Identify which cell holds the provided text, then report its (x, y) central coordinate. 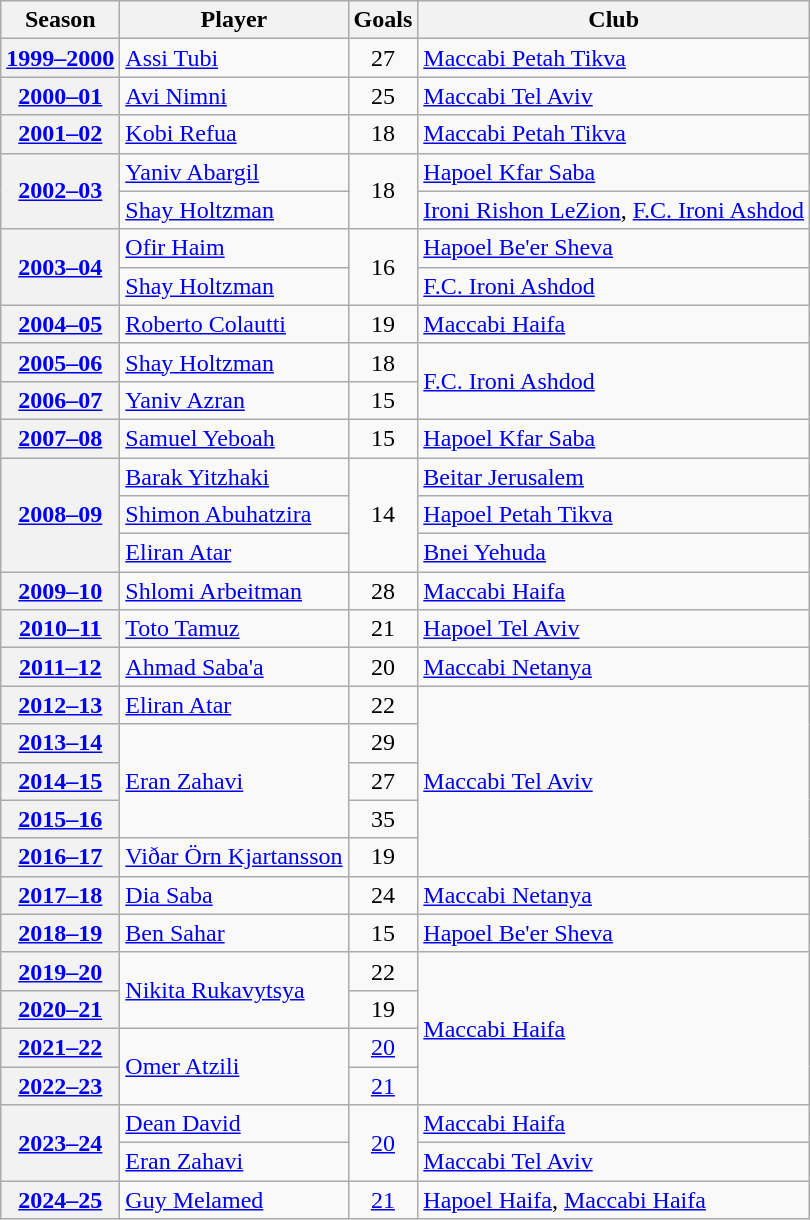
Ofir Haim (234, 248)
2005–06 (60, 362)
Goals (383, 20)
Assi Tubi (234, 58)
Toto Tamuz (234, 629)
Omer Atzili (234, 1066)
Guy Melamed (234, 1200)
Shlomi Arbeitman (234, 591)
Hapoel Tel Aviv (614, 629)
2019–20 (60, 971)
1999–2000 (60, 58)
Bnei Yehuda (614, 553)
2021–22 (60, 1047)
2011–12 (60, 667)
2017–18 (60, 895)
Yaniv Azran (234, 400)
Dean David (234, 1124)
2008–09 (60, 515)
Barak Yitzhaki (234, 477)
2018–19 (60, 933)
2024–25 (60, 1200)
Ben Sahar (234, 933)
Shimon Abuhatzira (234, 515)
2013–14 (60, 743)
Ahmad Saba'a (234, 667)
Dia Saba (234, 895)
2009–10 (60, 591)
24 (383, 895)
2000–01 (60, 96)
2007–08 (60, 438)
Viðar Örn Kjartansson (234, 857)
2016–17 (60, 857)
16 (383, 267)
2012–13 (60, 705)
2020–21 (60, 1009)
2001–02 (60, 134)
Season (60, 20)
2010–11 (60, 629)
14 (383, 515)
29 (383, 743)
28 (383, 591)
2022–23 (60, 1085)
Nikita Rukavytsya (234, 990)
2004–05 (60, 324)
Club (614, 20)
2015–16 (60, 819)
Hapoel Petah Tikva (614, 515)
25 (383, 96)
35 (383, 819)
Avi Nimni (234, 96)
Samuel Yeboah (234, 438)
Kobi Refua (234, 134)
Roberto Colautti (234, 324)
2023–24 (60, 1143)
Beitar Jerusalem (614, 477)
2003–04 (60, 267)
Player (234, 20)
2014–15 (60, 781)
Ironi Rishon LeZion, F.C. Ironi Ashdod (614, 210)
2002–03 (60, 191)
Hapoel Haifa, Maccabi Haifa (614, 1200)
2006–07 (60, 400)
Yaniv Abargil (234, 172)
